Determine the [X, Y] coordinate at the center of the cell enclosing the given text.  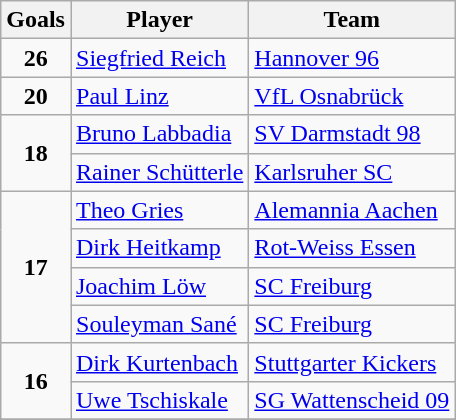
26 [36, 58]
Hannover 96 [352, 58]
Paul Linz [159, 96]
Souleyman Sané [159, 324]
16 [36, 381]
Karlsruher SC [352, 172]
Dirk Kurtenbach [159, 362]
Stuttgarter Kickers [352, 362]
18 [36, 153]
Player [159, 20]
Goals [36, 20]
VfL Osnabrück [352, 96]
Joachim Löw [159, 286]
Siegfried Reich [159, 58]
17 [36, 267]
Alemannia Aachen [352, 210]
Theo Gries [159, 210]
Uwe Tschiskale [159, 400]
Dirk Heitkamp [159, 248]
SG Wattenscheid 09 [352, 400]
Team [352, 20]
Bruno Labbadia [159, 134]
20 [36, 96]
SV Darmstadt 98 [352, 134]
Rot-Weiss Essen [352, 248]
Rainer Schütterle [159, 172]
